Search for the cell housing the specified text and yield its (x, y) center coordinate. 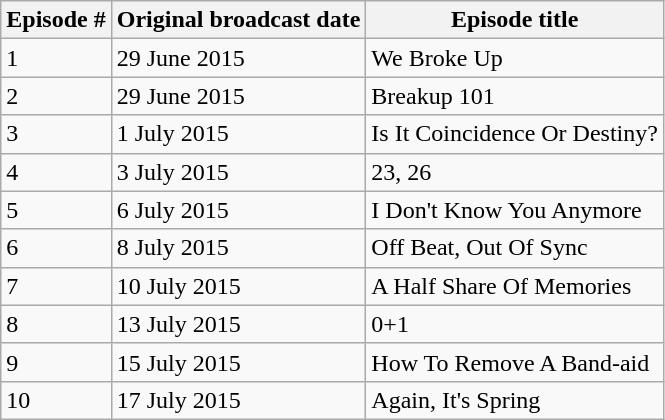
A Half Share Of Memories (515, 286)
1 (56, 58)
3 July 2015 (238, 172)
6 July 2015 (238, 210)
Is It Coincidence Or Destiny? (515, 134)
10 (56, 400)
6 (56, 248)
1 July 2015 (238, 134)
13 July 2015 (238, 324)
7 (56, 286)
We Broke Up (515, 58)
9 (56, 362)
10 July 2015 (238, 286)
Episode # (56, 20)
4 (56, 172)
Breakup 101 (515, 96)
2 (56, 96)
Off Beat, Out Of Sync (515, 248)
17 July 2015 (238, 400)
Again, It's Spring (515, 400)
Original broadcast date (238, 20)
How To Remove A Band-aid (515, 362)
0+1 (515, 324)
Episode title (515, 20)
15 July 2015 (238, 362)
5 (56, 210)
8 (56, 324)
23, 26 (515, 172)
3 (56, 134)
8 July 2015 (238, 248)
I Don't Know You Anymore (515, 210)
